Return the [X, Y] coordinate for the center point of the cell that contains the specified text.  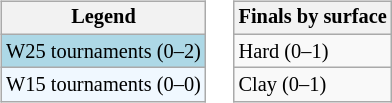
W25 tournaments (0–2) [103, 51]
Legend [103, 18]
Finals by surface [313, 18]
Hard (0–1) [313, 51]
Clay (0–1) [313, 85]
W15 tournaments (0–0) [103, 85]
